Pinpoint the cell where the given text exists, returning its (x, y) midpoint coordinate. 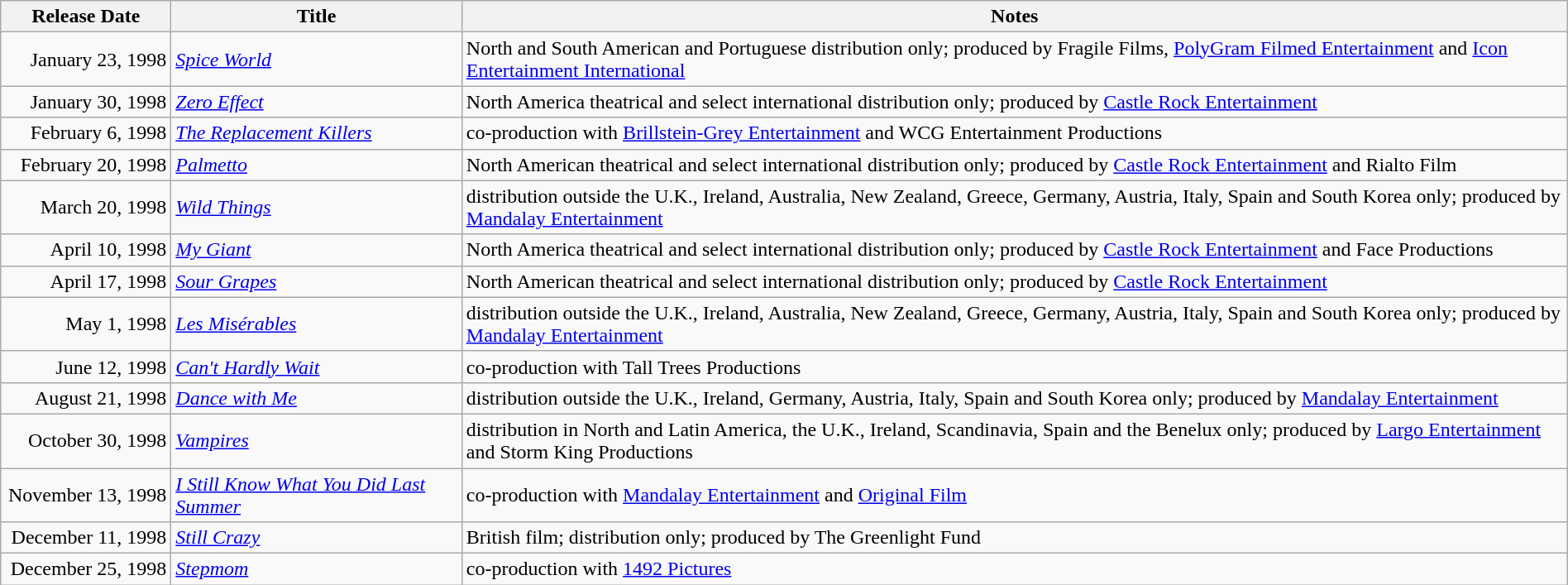
Wild Things (316, 207)
co-production with Brillstein-Grey Entertainment and WCG Entertainment Productions (1014, 133)
Notes (1014, 17)
Dance with Me (316, 398)
North America theatrical and select international distribution only; produced by Castle Rock Entertainment (1014, 102)
August 21, 1998 (86, 398)
Zero Effect (316, 102)
Sour Grapes (316, 281)
The Replacement Killers (316, 133)
May 1, 1998 (86, 324)
November 13, 1998 (86, 495)
North American theatrical and select international distribution only; produced by Castle Rock Entertainment and Rialto Film (1014, 165)
Les Misérables (316, 324)
distribution outside the U.K., Ireland, Germany, Austria, Italy, Spain and South Korea only; produced by Mandalay Entertainment (1014, 398)
British film; distribution only; produced by The Greenlight Fund (1014, 538)
Palmetto (316, 165)
Still Crazy (316, 538)
co-production with Tall Trees Productions (1014, 367)
December 11, 1998 (86, 538)
Release Date (86, 17)
January 30, 1998 (86, 102)
January 23, 1998 (86, 60)
Stepmom (316, 569)
Title (316, 17)
Can't Hardly Wait (316, 367)
Spice World (316, 60)
June 12, 1998 (86, 367)
April 17, 1998 (86, 281)
March 20, 1998 (86, 207)
October 30, 1998 (86, 440)
co-production with Mandalay Entertainment and Original Film (1014, 495)
February 6, 1998 (86, 133)
Vampires (316, 440)
April 10, 1998 (86, 250)
North American theatrical and select international distribution only; produced by Castle Rock Entertainment (1014, 281)
co-production with 1492 Pictures (1014, 569)
My Giant (316, 250)
December 25, 1998 (86, 569)
I Still Know What You Did Last Summer (316, 495)
North America theatrical and select international distribution only; produced by Castle Rock Entertainment and Face Productions (1014, 250)
February 20, 1998 (86, 165)
